Provide the (x, y) coordinate of the cell's center where the given text is located.  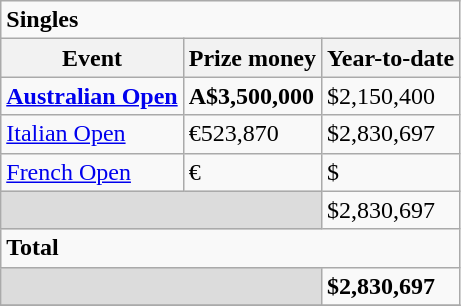
€ (252, 172)
Singles (230, 20)
Italian Open (92, 134)
French Open (92, 172)
A$3,500,000 (252, 96)
Prize money (252, 58)
$ (391, 172)
$2,150,400 (391, 96)
Event (92, 58)
Year-to-date (391, 58)
Australian Open (92, 96)
€523,870 (252, 134)
Total (230, 248)
